Return the (X, Y) coordinate for the center point of the cell that contains the specified text.  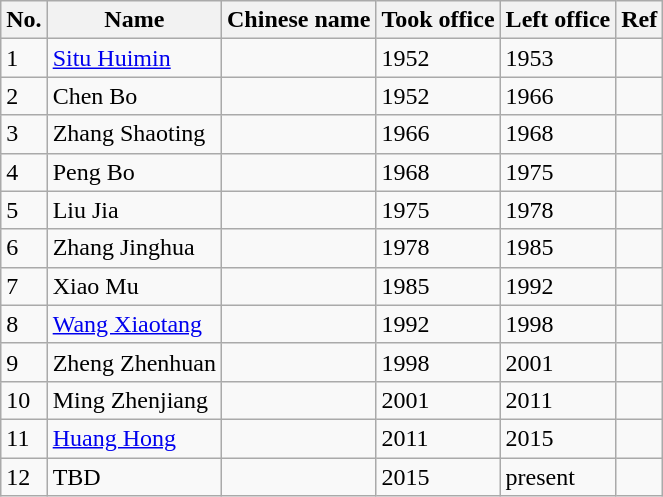
Wang Xiaotang (134, 324)
9 (24, 362)
Huang Hong (134, 438)
3 (24, 134)
Name (134, 20)
11 (24, 438)
7 (24, 286)
Chen Bo (134, 96)
TBD (134, 477)
Xiao Mu (134, 286)
Peng Bo (134, 172)
Left office (558, 20)
Liu Jia (134, 210)
Ref (640, 20)
present (558, 477)
1 (24, 58)
10 (24, 400)
6 (24, 248)
Ming Zhenjiang (134, 400)
5 (24, 210)
1953 (558, 58)
12 (24, 477)
Zheng Zhenhuan (134, 362)
8 (24, 324)
Chinese name (299, 20)
2 (24, 96)
4 (24, 172)
No. (24, 20)
Zhang Shaoting (134, 134)
Situ Huimin (134, 58)
Took office (438, 20)
Zhang Jinghua (134, 248)
